Determine the [x, y] coordinate at the center of the cell enclosing the given text.  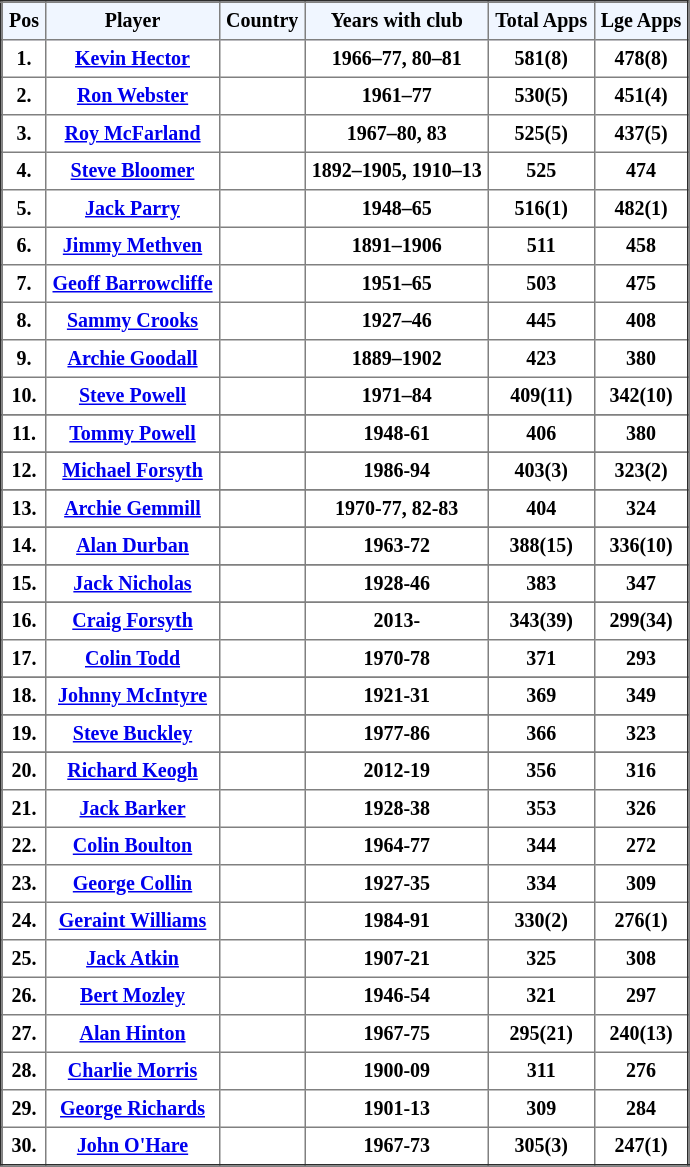
478(8) [642, 59]
323 [642, 734]
334 [541, 884]
1948–65 [396, 209]
1928-38 [396, 809]
Kevin Hector [133, 59]
George Collin [133, 884]
1961–77 [396, 96]
1901-13 [396, 1109]
26. [24, 996]
18. [24, 696]
344 [541, 846]
Steve Buckley [133, 734]
Player [133, 21]
Michael Forsyth [133, 471]
4. [24, 171]
Alan Hinton [133, 1034]
1966–77, 80–81 [396, 59]
1900-09 [396, 1071]
1967-73 [396, 1146]
1964-77 [396, 846]
516(1) [541, 209]
Archie Gemmill [133, 509]
1892–1905, 1910–13 [396, 171]
George Richards [133, 1109]
17. [24, 659]
Alan Durban [133, 546]
1946-54 [396, 996]
406 [541, 434]
9. [24, 359]
276 [642, 1071]
24. [24, 921]
474 [642, 171]
20. [24, 771]
1889–1902 [396, 359]
297 [642, 996]
6. [24, 246]
Richard Keogh [133, 771]
342(10) [642, 396]
347 [642, 584]
1921-31 [396, 696]
311 [541, 1071]
Tommy Powell [133, 434]
1951–65 [396, 284]
Johnny McIntyre [133, 696]
295(21) [541, 1034]
366 [541, 734]
503 [541, 284]
Steve Bloomer [133, 171]
Bert Mozley [133, 996]
299(34) [642, 621]
326 [642, 809]
240(13) [642, 1034]
Jack Parry [133, 209]
Ron Webster [133, 96]
1986-94 [396, 471]
John O'Hare [133, 1146]
482(1) [642, 209]
1891–1906 [396, 246]
Country [262, 21]
475 [642, 284]
330(2) [541, 921]
1928-46 [396, 584]
1970-78 [396, 659]
1970-77, 82-83 [396, 509]
Pos [24, 21]
1963-72 [396, 546]
324 [642, 509]
2. [24, 96]
1907-21 [396, 959]
272 [642, 846]
581(8) [541, 59]
1971–84 [396, 396]
247(1) [642, 1146]
Craig Forsyth [133, 621]
19. [24, 734]
383 [541, 584]
Total Apps [541, 21]
409(11) [541, 396]
11. [24, 434]
23. [24, 884]
Jack Nicholas [133, 584]
15. [24, 584]
369 [541, 696]
323(2) [642, 471]
Charlie Morris [133, 1071]
321 [541, 996]
Colin Boulton [133, 846]
1948-61 [396, 434]
14. [24, 546]
30. [24, 1146]
284 [642, 1109]
276(1) [642, 921]
423 [541, 359]
458 [642, 246]
408 [642, 321]
Colin Todd [133, 659]
308 [642, 959]
Geraint Williams [133, 921]
Years with club [396, 21]
305(3) [541, 1146]
3. [24, 134]
1977-86 [396, 734]
2013- [396, 621]
5. [24, 209]
1. [24, 59]
29. [24, 1109]
325 [541, 959]
530(5) [541, 96]
Jack Barker [133, 809]
Archie Goodall [133, 359]
316 [642, 771]
13. [24, 509]
371 [541, 659]
Sammy Crooks [133, 321]
511 [541, 246]
356 [541, 771]
22. [24, 846]
8. [24, 321]
Steve Powell [133, 396]
Geoff Barrowcliffe [133, 284]
445 [541, 321]
25. [24, 959]
Jimmy Methven [133, 246]
388(15) [541, 546]
2012-19 [396, 771]
1927–46 [396, 321]
293 [642, 659]
Lge Apps [642, 21]
1967-75 [396, 1034]
343(39) [541, 621]
353 [541, 809]
437(5) [642, 134]
1927-35 [396, 884]
1967–80, 83 [396, 134]
403(3) [541, 471]
Jack Atkin [133, 959]
525(5) [541, 134]
451(4) [642, 96]
525 [541, 171]
Roy McFarland [133, 134]
27. [24, 1034]
16. [24, 621]
21. [24, 809]
10. [24, 396]
349 [642, 696]
1984-91 [396, 921]
7. [24, 284]
336(10) [642, 546]
404 [541, 509]
28. [24, 1071]
12. [24, 471]
